Detect which cell encompasses the target text, then output its (X, Y) center coordinate. 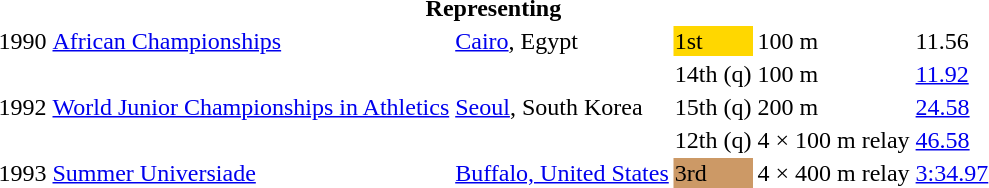
African Championships (251, 41)
15th (q) (713, 107)
Cairo, Egypt (562, 41)
200 m (834, 107)
12th (q) (713, 140)
14th (q) (713, 74)
4 × 100 m relay (834, 140)
4 × 400 m relay (834, 173)
Summer Universiade (251, 173)
1st (713, 41)
3rd (713, 173)
Seoul, South Korea (562, 107)
Buffalo, United States (562, 173)
World Junior Championships in Athletics (251, 107)
